Detect which cell encompasses the target text, then output its [X, Y] center coordinate. 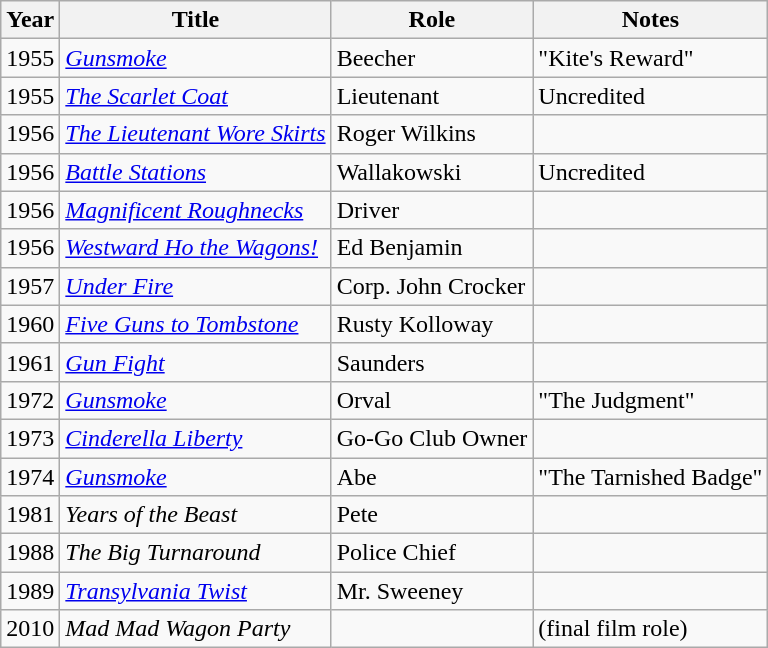
The Lieutenant Wore Skirts [196, 134]
Mr. Sweeney [432, 591]
Wallakowski [432, 172]
Magnificent Roughnecks [196, 210]
Orval [432, 400]
Roger Wilkins [432, 134]
Year [30, 20]
Cinderella Liberty [196, 438]
Go-Go Club Owner [432, 438]
The Scarlet Coat [196, 96]
2010 [30, 629]
Battle Stations [196, 172]
1981 [30, 515]
Notes [650, 20]
Under Fire [196, 286]
Years of the Beast [196, 515]
Beecher [432, 58]
"Kite's Reward" [650, 58]
Mad Mad Wagon Party [196, 629]
Role [432, 20]
"The Judgment" [650, 400]
Five Guns to Tombstone [196, 324]
Westward Ho the Wagons! [196, 248]
Gun Fight [196, 362]
Transylvania Twist [196, 591]
Saunders [432, 362]
Corp. John Crocker [432, 286]
1989 [30, 591]
"The Tarnished Badge" [650, 477]
1972 [30, 400]
Rusty Kolloway [432, 324]
Ed Benjamin [432, 248]
Abe [432, 477]
Pete [432, 515]
Title [196, 20]
(final film role) [650, 629]
1973 [30, 438]
1957 [30, 286]
Driver [432, 210]
1974 [30, 477]
1960 [30, 324]
The Big Turnaround [196, 553]
1961 [30, 362]
1988 [30, 553]
Police Chief [432, 553]
Lieutenant [432, 96]
